Search for the cell housing the specified text and yield its (X, Y) center coordinate. 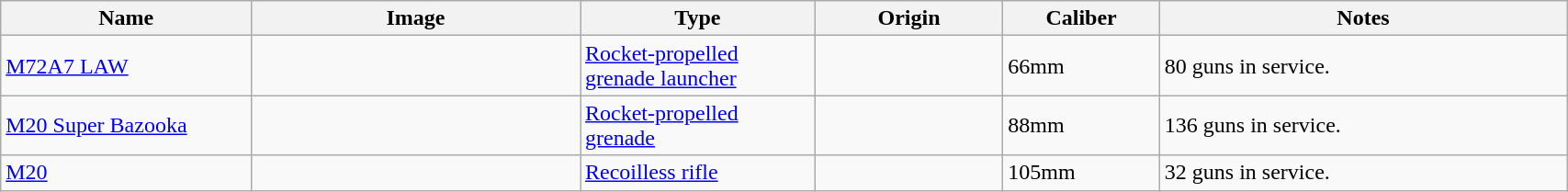
Rocket-propelled grenade launcher (698, 66)
88mm (1081, 125)
Caliber (1081, 18)
80 guns in service. (1363, 66)
Name (127, 18)
105mm (1081, 173)
66mm (1081, 66)
Notes (1363, 18)
M20 Super Bazooka (127, 125)
Recoilless rifle (698, 173)
32 guns in service. (1363, 173)
Origin (909, 18)
Type (698, 18)
136 guns in service. (1363, 125)
Rocket-propelled grenade (698, 125)
M20 (127, 173)
Image (416, 18)
M72A7 LAW (127, 66)
